Find where the given text appears and provide that cell's center as (x, y) coordinate. 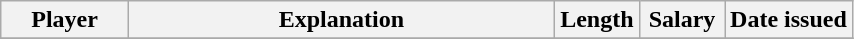
Length (596, 20)
Explanation (341, 20)
Date issued (789, 20)
Salary (682, 20)
Player (65, 20)
